For the text-containing cell, return its midpoint in [x, y] coordinate format. 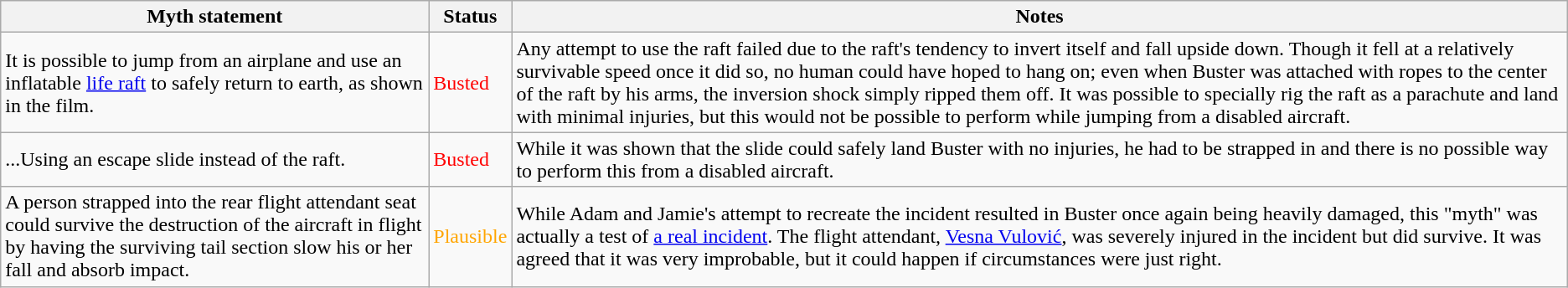
It is possible to jump from an airplane and use an inflatable life raft to safely return to earth, as shown in the film. [214, 82]
...Using an escape slide instead of the raft. [214, 159]
Plausible [471, 236]
Status [471, 17]
Notes [1039, 17]
Myth statement [214, 17]
